Capture the cell that displays the provided text and extract its [x, y] central coordinate. 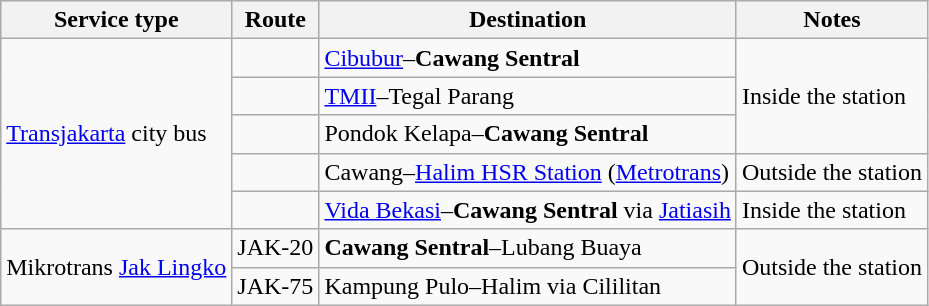
Transjakarta city bus [116, 134]
Cawang Sentral–Lubang Buaya [528, 248]
Service type [116, 20]
Kampung Pulo–Halim via Cililitan [528, 286]
JAK-20 [276, 248]
TMII–Tegal Parang [528, 96]
Route [276, 20]
Destination [528, 20]
Notes [832, 20]
Vida Bekasi–Cawang Sentral via Jatiasih [528, 210]
Cibubur–Cawang Sentral [528, 58]
JAK-75 [276, 286]
Mikrotrans Jak Lingko [116, 267]
Cawang–Halim HSR Station (Metrotrans) [528, 172]
Pondok Kelapa–Cawang Sentral [528, 134]
